From the cell containing the given text, extract its center point as [x, y] coordinate. 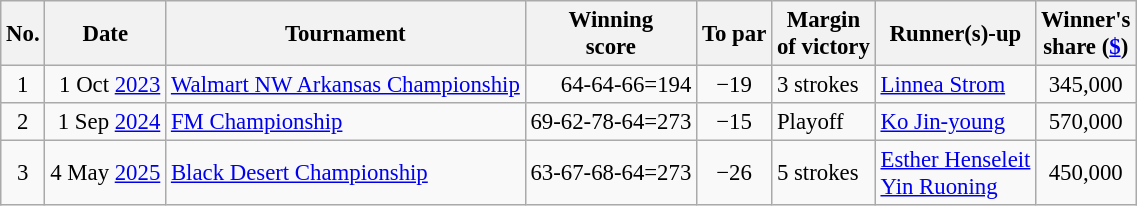
Esther Henseleit Yin Ruoning [956, 174]
570,000 [1086, 122]
3 [23, 174]
4 May 2025 [106, 174]
Winner'sshare ($) [1086, 34]
5 strokes [824, 174]
−26 [734, 174]
Playoff [824, 122]
Runner(s)-up [956, 34]
2 [23, 122]
Ko Jin-young [956, 122]
Linnea Strom [956, 85]
3 strokes [824, 85]
Winningscore [611, 34]
Date [106, 34]
−15 [734, 122]
63-67-68-64=273 [611, 174]
1 Oct 2023 [106, 85]
345,000 [1086, 85]
64-64-66=194 [611, 85]
No. [23, 34]
Tournament [346, 34]
Marginof victory [824, 34]
To par [734, 34]
450,000 [1086, 174]
1 [23, 85]
−19 [734, 85]
1 Sep 2024 [106, 122]
FM Championship [346, 122]
Black Desert Championship [346, 174]
69-62-78-64=273 [611, 122]
Walmart NW Arkansas Championship [346, 85]
